Find where the given text appears and provide that cell's center as [x, y] coordinate. 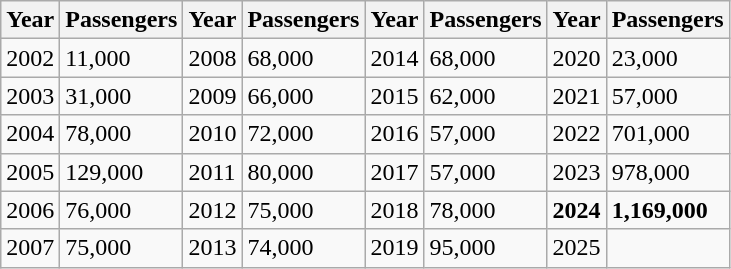
66,000 [304, 96]
31,000 [122, 96]
2017 [394, 172]
2012 [212, 210]
2018 [394, 210]
2010 [212, 134]
2019 [394, 248]
2013 [212, 248]
2007 [30, 248]
2011 [212, 172]
2014 [394, 58]
80,000 [304, 172]
23,000 [668, 58]
701,000 [668, 134]
2020 [576, 58]
2015 [394, 96]
2002 [30, 58]
978,000 [668, 172]
1,169,000 [668, 210]
72,000 [304, 134]
2009 [212, 96]
76,000 [122, 210]
2003 [30, 96]
2006 [30, 210]
62,000 [486, 96]
2023 [576, 172]
2008 [212, 58]
95,000 [486, 248]
11,000 [122, 58]
2016 [394, 134]
2004 [30, 134]
2025 [576, 248]
129,000 [122, 172]
2022 [576, 134]
2021 [576, 96]
74,000 [304, 248]
2024 [576, 210]
2005 [30, 172]
